Extract the [X, Y] coordinate from the center of the cell holding the provided text.  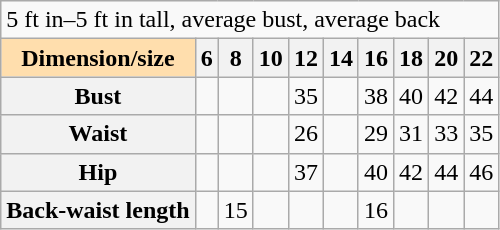
Back-waist length [98, 210]
8 [236, 58]
22 [482, 58]
10 [270, 58]
6 [206, 58]
Hip [98, 172]
33 [446, 134]
46 [482, 172]
37 [306, 172]
26 [306, 134]
12 [306, 58]
38 [376, 96]
29 [376, 134]
Dimension/size [98, 58]
20 [446, 58]
31 [412, 134]
5 ft in–5 ft in tall, average bust, average back [250, 20]
15 [236, 210]
Waist [98, 134]
14 [340, 58]
18 [412, 58]
Bust [98, 96]
